Scan for the cell matching the given text and deliver its [X, Y] coordinate at center. 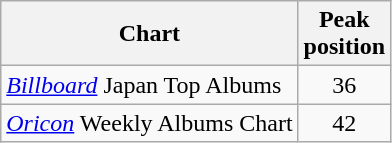
Chart [150, 34]
Oricon Weekly Albums Chart [150, 123]
Billboard Japan Top Albums [150, 85]
42 [344, 123]
36 [344, 85]
Peakposition [344, 34]
